Provide the [x, y] coordinate of the cell's center where the given text is located.  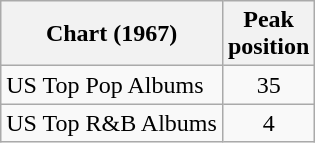
4 [268, 123]
US Top R&B Albums [112, 123]
US Top Pop Albums [112, 85]
35 [268, 85]
Peakposition [268, 34]
Chart (1967) [112, 34]
